Locate the cell with the specified text and output its (X, Y) center coordinate. 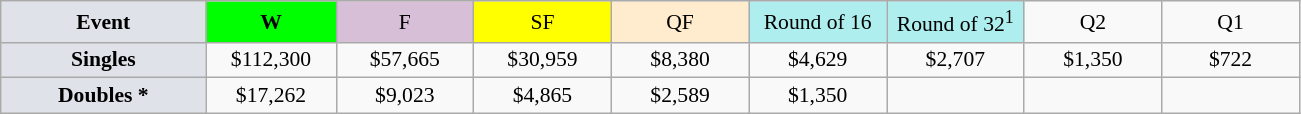
F (405, 22)
$30,959 (543, 60)
$112,300 (271, 60)
Q2 (1093, 22)
Doubles * (104, 96)
$8,380 (680, 60)
Round of 321 (955, 22)
Singles (104, 60)
$4,629 (818, 60)
Round of 16 (818, 22)
$722 (1231, 60)
$17,262 (271, 96)
$9,023 (405, 96)
QF (680, 22)
$2,589 (680, 96)
$4,865 (543, 96)
Event (104, 22)
Q1 (1231, 22)
SF (543, 22)
$57,665 (405, 60)
W (271, 22)
$2,707 (955, 60)
